Search for the cell housing the specified text and yield its [x, y] center coordinate. 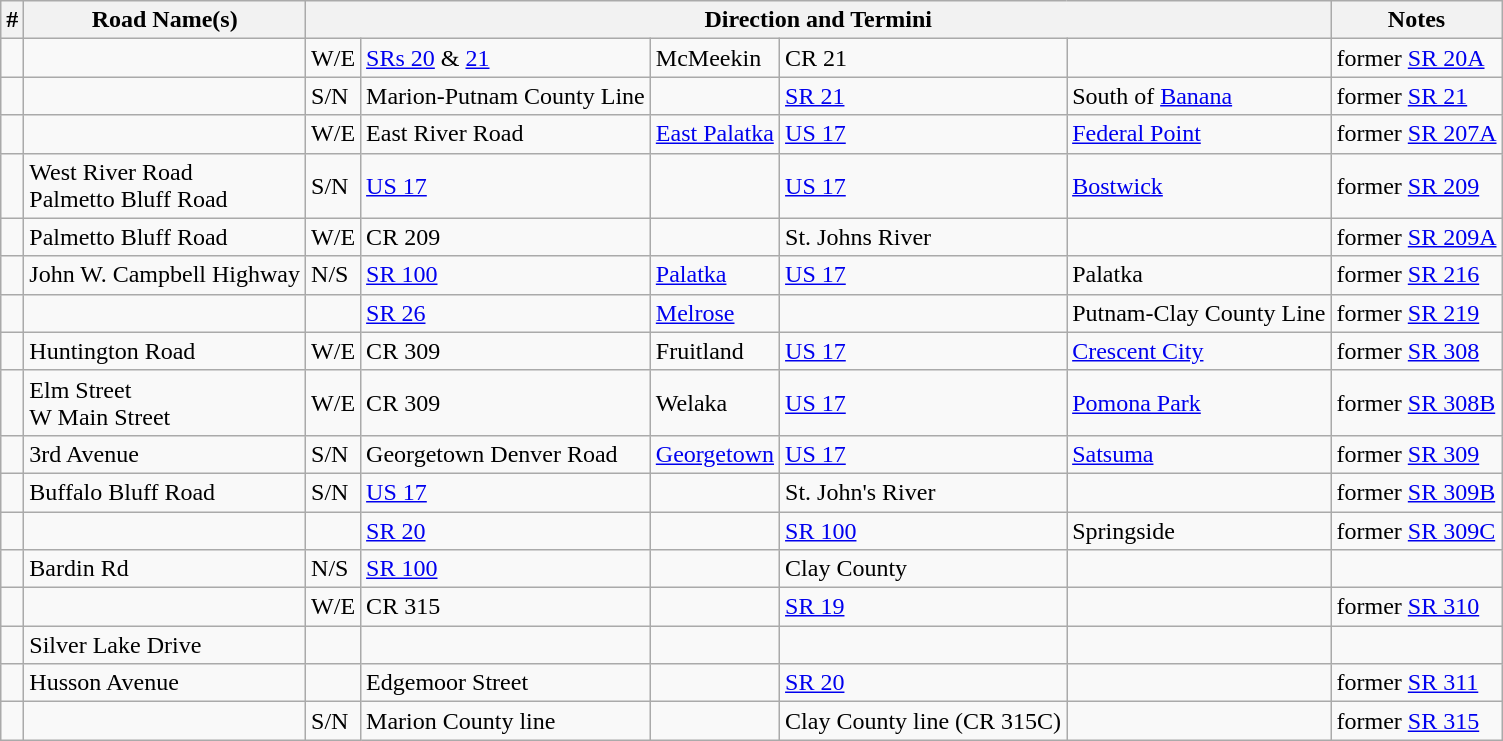
Marion County line [506, 721]
SR 19 [924, 607]
CR 21 [924, 58]
Putnam-Clay County Line [1199, 313]
John W. Campbell Highway [165, 275]
former SR 207A [1416, 134]
Bostwick [1199, 186]
CR 315 [506, 607]
Palmetto Bluff Road [165, 237]
former SR 309B [1416, 492]
former SR 216 [1416, 275]
Fruitland [714, 351]
Road Name(s) [165, 20]
McMeekin [714, 58]
former SR 209A [1416, 237]
St. Johns River [924, 237]
Bardin Rd [165, 569]
Federal Point [1199, 134]
Edgemoor Street [506, 683]
East Palatka [714, 134]
former SR 311 [1416, 683]
Springside [1199, 531]
Crescent City [1199, 351]
3rd Avenue [165, 454]
former SR 309 [1416, 454]
Melrose [714, 313]
# [12, 20]
SRs 20 & 21 [506, 58]
former SR 308 [1416, 351]
Georgetown [714, 454]
Notes [1416, 20]
former SR 315 [1416, 721]
former SR 310 [1416, 607]
former SR 219 [1416, 313]
Clay County line (CR 315C) [924, 721]
East River Road [506, 134]
Huntington Road [165, 351]
Elm StreetW Main Street [165, 402]
Georgetown Denver Road [506, 454]
St. John's River [924, 492]
Marion-Putnam County Line [506, 96]
Direction and Termini [818, 20]
Clay County [924, 569]
Welaka [714, 402]
Husson Avenue [165, 683]
West River RoadPalmetto Bluff Road [165, 186]
Silver Lake Drive [165, 645]
former SR 21 [1416, 96]
SR 26 [506, 313]
Pomona Park [1199, 402]
former SR 209 [1416, 186]
SR 21 [924, 96]
Buffalo Bluff Road [165, 492]
former SR 308B [1416, 402]
South of Banana [1199, 96]
former SR 20A [1416, 58]
CR 209 [506, 237]
Satsuma [1199, 454]
former SR 309C [1416, 531]
